Capture the cell that displays the provided text and extract its [X, Y] central coordinate. 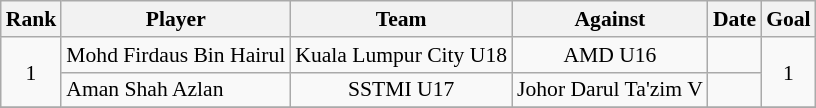
Rank [32, 19]
Player [176, 19]
Mohd Firdaus Bin Hairul [176, 55]
Johor Darul Ta'zim V [610, 90]
Aman Shah Azlan [176, 90]
AMD U16 [610, 55]
Against [610, 19]
Date [734, 19]
Goal [788, 19]
Kuala Lumpur City U18 [401, 55]
SSTMI U17 [401, 90]
Team [401, 19]
